Output the [X, Y] coordinate of the center of the cell containing the given text.  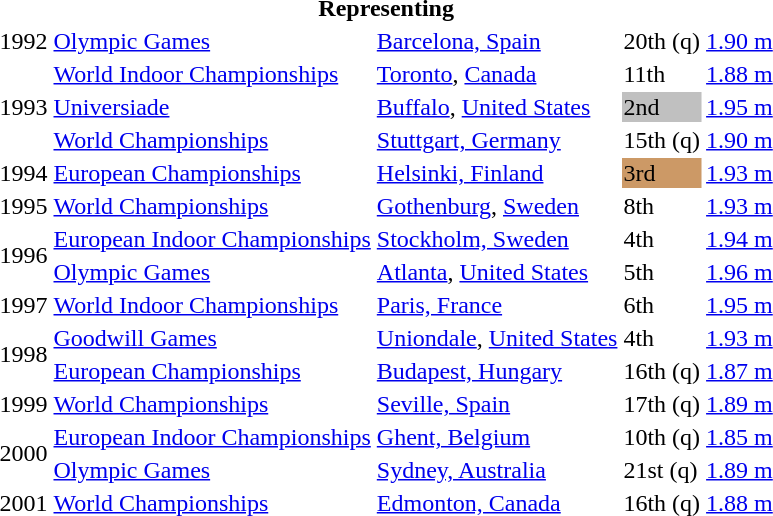
5th [662, 272]
17th (q) [662, 404]
10th (q) [662, 437]
Sydney, Australia [497, 470]
Gothenburg, Sweden [497, 206]
15th (q) [662, 140]
3rd [662, 173]
6th [662, 305]
Stockholm, Sweden [497, 239]
2nd [662, 107]
20th (q) [662, 41]
Helsinki, Finland [497, 173]
Stuttgart, Germany [497, 140]
Toronto, Canada [497, 74]
Ghent, Belgium [497, 437]
8th [662, 206]
21st (q) [662, 470]
Seville, Spain [497, 404]
Goodwill Games [212, 338]
Barcelona, Spain [497, 41]
Buffalo, United States [497, 107]
Paris, France [497, 305]
Uniondale, United States [497, 338]
16th (q) [662, 371]
11th [662, 74]
Atlanta, United States [497, 272]
Budapest, Hungary [497, 371]
Universiade [212, 107]
